Output the [x, y] coordinate of the center of the cell containing the given text.  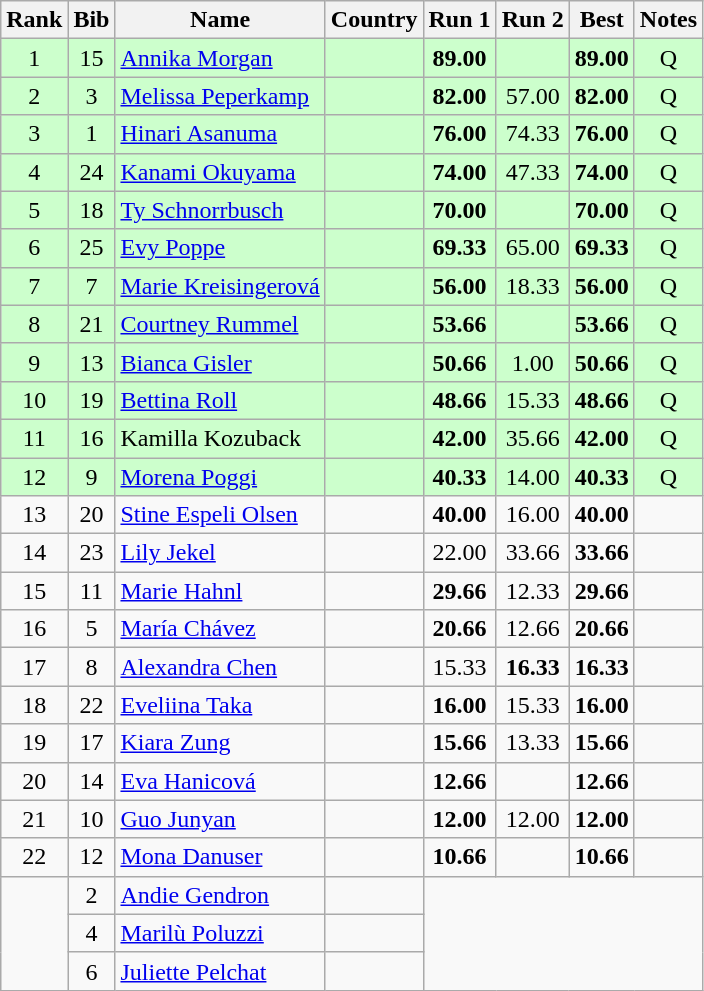
Lily Jekel [220, 553]
Run 1 [460, 20]
47.33 [532, 172]
23 [92, 553]
Mona Danuser [220, 857]
Bib [92, 20]
Hinari Asanuma [220, 134]
Eveliina Taka [220, 705]
Annika Morgan [220, 58]
57.00 [532, 96]
Stine Espeli Olsen [220, 515]
25 [92, 248]
Notes [668, 20]
Guo Junyan [220, 819]
Evy Poppe [220, 248]
Kamilla Kozuback [220, 438]
Marilù Poluzzi [220, 933]
Country [374, 20]
Bettina Roll [220, 400]
13.33 [532, 743]
22.00 [460, 553]
Kanami Okuyama [220, 172]
María Chávez [220, 629]
Ty Schnorrbusch [220, 210]
18.33 [532, 286]
Melissa Peperkamp [220, 96]
12.33 [532, 591]
Bianca Gisler [220, 362]
14.00 [532, 477]
65.00 [532, 248]
Courtney Rummel [220, 324]
35.66 [532, 438]
Eva Hanicová [220, 781]
Marie Hahnl [220, 591]
Rank [34, 20]
Andie Gendron [220, 895]
Marie Kreisingerová [220, 286]
Alexandra Chen [220, 667]
Juliette Pelchat [220, 971]
Run 2 [532, 20]
1.00 [532, 362]
24 [92, 172]
Kiara Zung [220, 743]
Best [602, 20]
Morena Poggi [220, 477]
Name [220, 20]
74.33 [532, 134]
